Capture the cell that displays the provided text and extract its (X, Y) central coordinate. 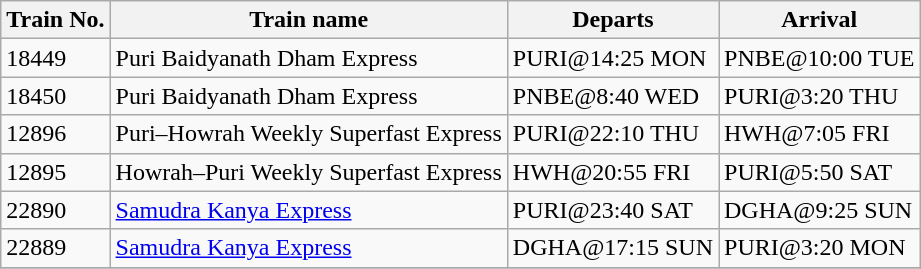
DGHA@9:25 SUN (818, 210)
Departs (612, 20)
PURI@22:10 THU (612, 134)
DGHA@17:15 SUN (612, 248)
PNBE@8:40 WED (612, 96)
HWH@20:55 FRI (612, 172)
Train name (308, 20)
PURI@3:20 MON (818, 248)
12896 (56, 134)
Puri–Howrah Weekly Superfast Express (308, 134)
Train No. (56, 20)
18450 (56, 96)
PURI@5:50 SAT (818, 172)
HWH@7:05 FRI (818, 134)
Arrival (818, 20)
PURI@23:40 SAT (612, 210)
PURI@14:25 MON (612, 58)
PURI@3:20 THU (818, 96)
PNBE@10:00 TUE (818, 58)
Howrah–Puri Weekly Superfast Express (308, 172)
18449 (56, 58)
12895 (56, 172)
22889 (56, 248)
22890 (56, 210)
